Locate the cell with the specified text and output its [x, y] center coordinate. 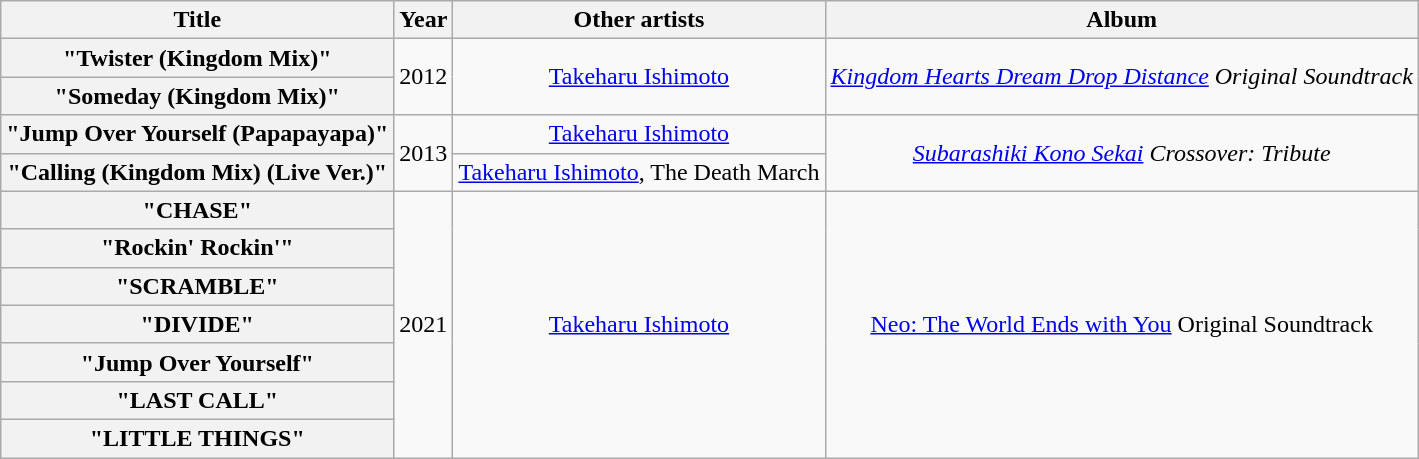
"SCRAMBLE" [198, 286]
Subarashiki Kono Sekai Crossover: Tribute [1122, 153]
"CHASE" [198, 210]
2012 [424, 77]
Year [424, 20]
Takeharu Ishimoto, The Death March [639, 172]
2021 [424, 324]
Neo: The World Ends with You Original Soundtrack [1122, 324]
Other artists [639, 20]
"Jump Over Yourself (Papapayapa)" [198, 134]
Kingdom Hearts Dream Drop Distance Original Soundtrack [1122, 77]
"LAST CALL" [198, 400]
"Calling (Kingdom Mix) (Live Ver.)" [198, 172]
"Rockin' Rockin'" [198, 248]
"Jump Over Yourself" [198, 362]
Album [1122, 20]
"Someday (Kingdom Mix)" [198, 96]
Title [198, 20]
2013 [424, 153]
"Twister (Kingdom Mix)" [198, 58]
"LITTLE THINGS" [198, 438]
"DIVIDE" [198, 324]
